Scan for the cell matching the given text and deliver its (X, Y) coordinate at center. 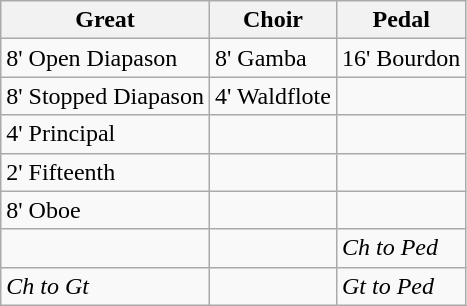
2' Fifteenth (106, 172)
Ch to Ped (400, 248)
4' Principal (106, 134)
Pedal (400, 20)
Choir (272, 20)
8' Oboe (106, 210)
8' Stopped Diapason (106, 96)
4' Waldflote (272, 96)
8' Open Diapason (106, 58)
Ch to Gt (106, 286)
8' Gamba (272, 58)
Great (106, 20)
16' Bourdon (400, 58)
Gt to Ped (400, 286)
